Locate the cell with the specified text and output its (x, y) center coordinate. 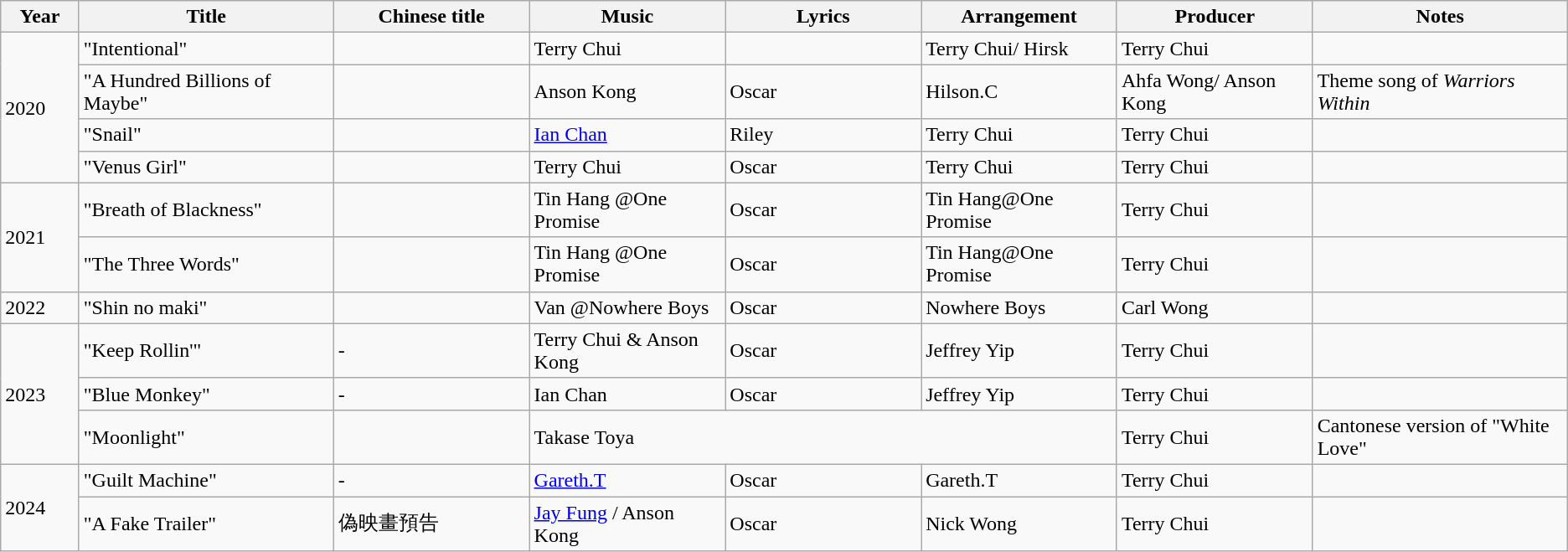
"Guilt Machine" (206, 480)
"A Fake Trailer" (206, 523)
Cantonese version of "White Love" (1440, 437)
Title (206, 17)
Ahfa Wong/ Anson Kong (1215, 92)
"Moonlight" (206, 437)
Year (40, 17)
"Venus Girl" (206, 167)
Chinese title (431, 17)
Nick Wong (1019, 523)
"Intentional" (206, 49)
Notes (1440, 17)
"A Hundred Billions of Maybe" (206, 92)
2021 (40, 237)
"Shin no maki" (206, 307)
Arrangement (1019, 17)
Terry Chui/ Hirsk (1019, 49)
Terry Chui & Anson Kong (627, 350)
Theme song of Warriors Within (1440, 92)
Riley (823, 135)
Jay Fung / Anson Kong (627, 523)
"The Three Words" (206, 265)
2023 (40, 394)
"Snail" (206, 135)
Van @Nowhere Boys (627, 307)
"Blue Monkey" (206, 394)
Takase Toya (823, 437)
Producer (1215, 17)
"Breath of Blackness" (206, 209)
Hilson.C (1019, 92)
Nowhere Boys (1019, 307)
2020 (40, 107)
Anson Kong (627, 92)
"Keep Rollin'" (206, 350)
2024 (40, 508)
Music (627, 17)
Carl Wong (1215, 307)
偽映畫預告 (431, 523)
Lyrics (823, 17)
2022 (40, 307)
